Search for the cell housing the specified text and yield its (x, y) center coordinate. 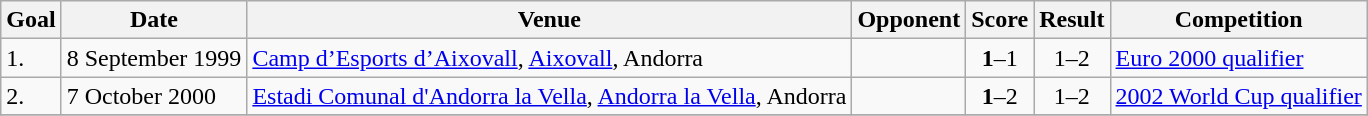
Euro 2000 qualifier (1238, 58)
Score (1000, 20)
2. (31, 96)
Competition (1238, 20)
8 September 1999 (154, 58)
Date (154, 20)
1–1 (1000, 58)
Estadi Comunal d'Andorra la Vella, Andorra la Vella, Andorra (550, 96)
7 October 2000 (154, 96)
Opponent (909, 20)
1. (31, 58)
Camp d’Esports d’Aixovall, Aixovall, Andorra (550, 58)
Goal (31, 20)
Venue (550, 20)
Result (1072, 20)
2002 World Cup qualifier (1238, 96)
